Determine the (X, Y) coordinate at the center of the cell enclosing the given text.  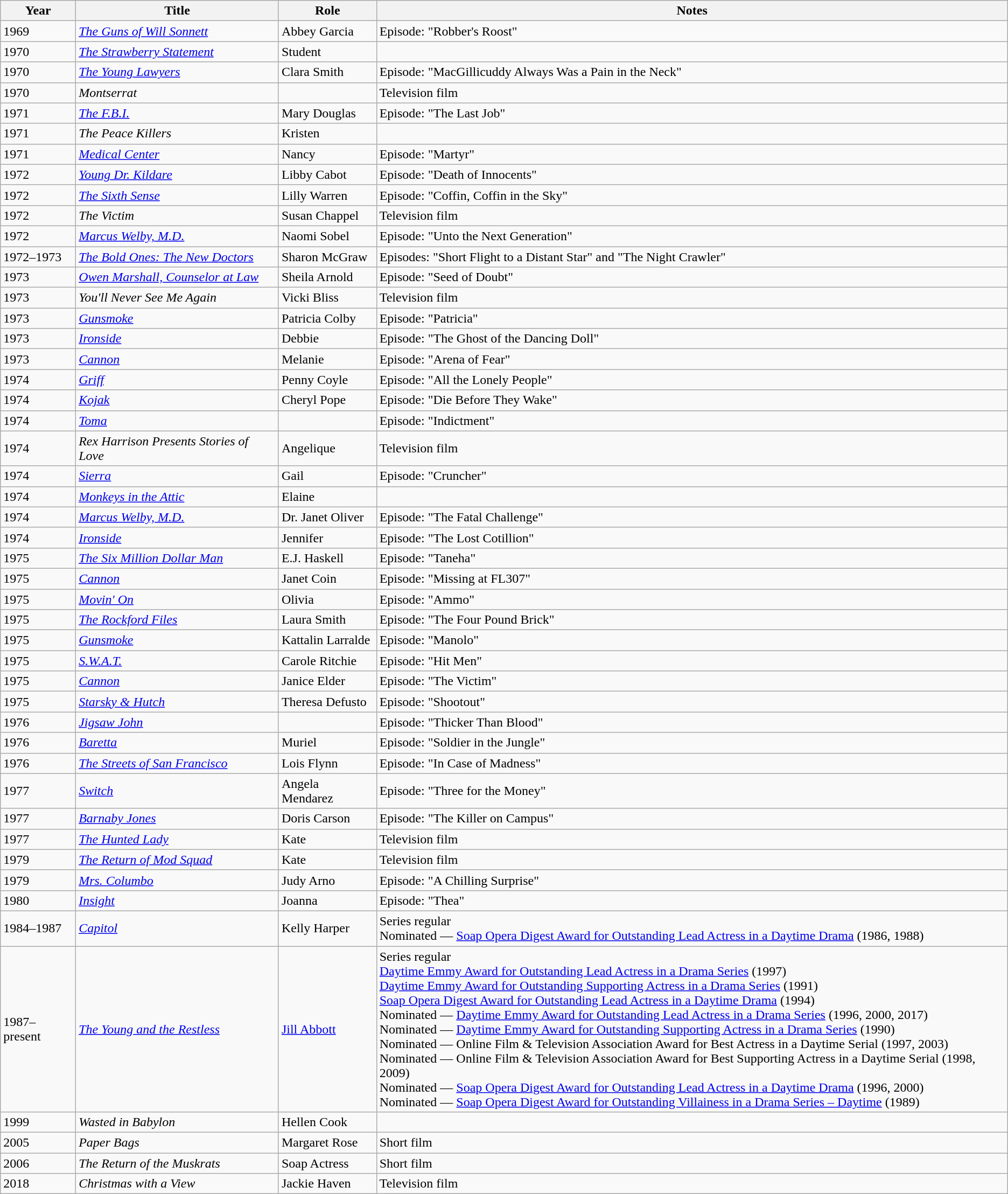
Series regularNominated — Soap Opera Digest Award for Outstanding Lead Actress in a Daytime Drama (1986, 1988) (692, 928)
Episode: "Indictment" (692, 421)
Margaret Rose (327, 1143)
1984–1987 (38, 928)
Owen Marshall, Counselor at Law (178, 277)
Episode: "The Killer on Campus" (692, 819)
Griff (178, 380)
The Guns of Will Sonnett (178, 31)
Episode: "Patricia" (692, 318)
The Rockford Files (178, 620)
Episode: "Unto the Next Generation" (692, 236)
Episode: "In Case of Madness" (692, 763)
Libby Cabot (327, 174)
The Hunted Lady (178, 839)
Vicki Bliss (327, 298)
The Six Million Dollar Man (178, 558)
Capitol (178, 928)
Rex Harrison Presents Stories of Love (178, 448)
Joanna (327, 900)
Angela Mendarez (327, 791)
Toma (178, 421)
Sharon McGraw (327, 257)
Episode: "Die Before They Wake" (692, 400)
Nancy (327, 154)
Barnaby Jones (178, 819)
Elaine (327, 497)
Susan Chappel (327, 215)
Dr. Janet Oliver (327, 517)
Jill Abbott (327, 1029)
Episode: "Martyr" (692, 154)
1969 (38, 31)
Student (327, 52)
Gail (327, 476)
Laura Smith (327, 620)
Switch (178, 791)
Episodes: "Short Flight to a Distant Star" and "The Night Crawler" (692, 257)
Episode: "The Last Job" (692, 113)
Episode: "Hit Men" (692, 661)
The Victim (178, 215)
Clara Smith (327, 72)
2006 (38, 1163)
The Return of Mod Squad (178, 860)
Christmas with a View (178, 1184)
The Peace Killers (178, 134)
Cheryl Pope (327, 400)
Lilly Warren (327, 195)
Episode: "The Four Pound Brick" (692, 620)
You'll Never See Me Again (178, 298)
Carole Ritchie (327, 661)
Wasted in Babylon (178, 1122)
Episode: "All the Lonely People" (692, 380)
Episode: "Thea" (692, 900)
Doris Carson (327, 819)
The F.B.I. (178, 113)
Sheila Arnold (327, 277)
Episode: "Missing at FL307" (692, 578)
Episode: "Thicker Than Blood" (692, 722)
Kelly Harper (327, 928)
1987–present (38, 1029)
Episode: "Ammo" (692, 599)
Soap Actress (327, 1163)
1999 (38, 1122)
The Young and the Restless (178, 1029)
S.W.A.T. (178, 661)
Episode: "MacGillicuddy Always Was a Pain in the Neck" (692, 72)
Movin' On (178, 599)
1972–1973 (38, 257)
Episode: "Coffin, Coffin in the Sky" (692, 195)
Mrs. Columbo (178, 880)
Episode: "The Fatal Challenge" (692, 517)
Episode: "Death of Innocents" (692, 174)
Patricia Colby (327, 318)
The Streets of San Francisco (178, 763)
The Young Lawyers (178, 72)
Year (38, 11)
Medical Center (178, 154)
Episode: "The Lost Cotillion" (692, 537)
Olivia (327, 599)
Janice Elder (327, 681)
Baretta (178, 743)
Jigsaw John (178, 722)
Episode: "Shootout" (692, 702)
Young Dr. Kildare (178, 174)
Episode: "Cruncher" (692, 476)
Episode: "The Ghost of the Dancing Doll" (692, 339)
Jackie Haven (327, 1184)
Sierra (178, 476)
Episode: "Robber's Roost" (692, 31)
Judy Arno (327, 880)
The Return of the Muskrats (178, 1163)
Jennifer (327, 537)
Episode: "Seed of Doubt" (692, 277)
Episode: "A Chilling Surprise" (692, 880)
Abbey Garcia (327, 31)
Mary Douglas (327, 113)
Lois Flynn (327, 763)
Episode: "The Victim" (692, 681)
Episode: "Soldier in the Jungle" (692, 743)
1980 (38, 900)
Role (327, 11)
2018 (38, 1184)
Muriel (327, 743)
The Bold Ones: The New Doctors (178, 257)
Paper Bags (178, 1143)
Angelique (327, 448)
Monkeys in the Attic (178, 497)
Kojak (178, 400)
Notes (692, 11)
Naomi Sobel (327, 236)
Episode: "Manolo" (692, 640)
Melanie (327, 359)
The Strawberry Statement (178, 52)
Title (178, 11)
Penny Coyle (327, 380)
Episode: "Taneha" (692, 558)
E.J. Haskell (327, 558)
Episode: "Arena of Fear" (692, 359)
Insight (178, 900)
Debbie (327, 339)
Hellen Cook (327, 1122)
2005 (38, 1143)
Kristen (327, 134)
Episode: "Three for the Money" (692, 791)
Starsky & Hutch (178, 702)
The Sixth Sense (178, 195)
Montserrat (178, 93)
Janet Coin (327, 578)
Theresa Defusto (327, 702)
Kattalin Larralde (327, 640)
